From the cell containing the given text, extract its center point as (x, y) coordinate. 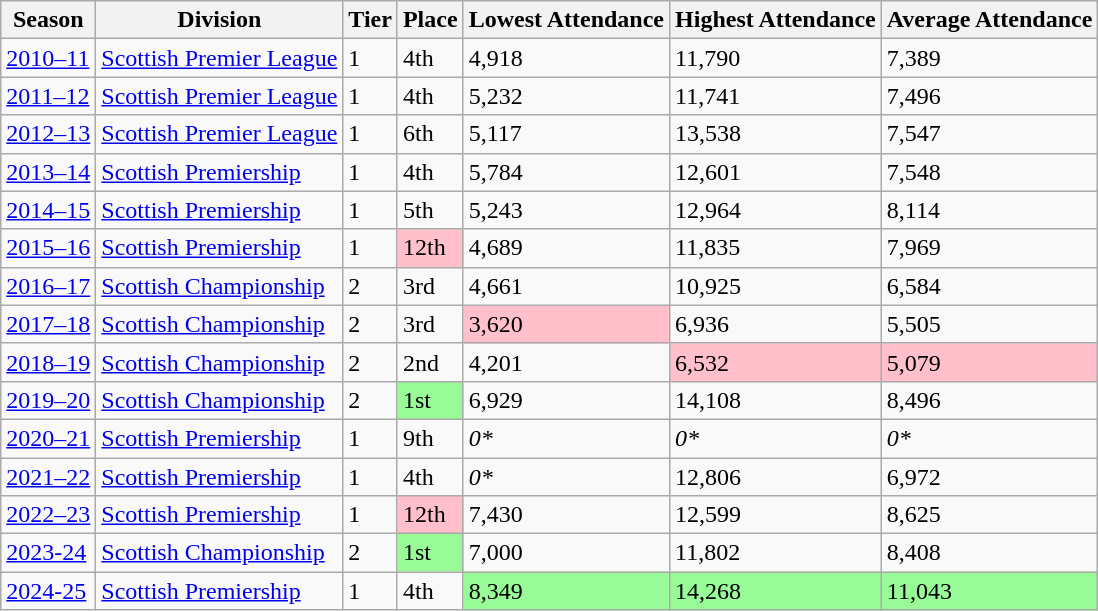
Highest Attendance (776, 20)
12,806 (776, 477)
7,389 (990, 58)
6th (430, 134)
8,114 (990, 210)
7,547 (990, 134)
2024-25 (48, 591)
3,620 (566, 324)
14,268 (776, 591)
2018–19 (48, 362)
4,689 (566, 248)
11,043 (990, 591)
5,784 (566, 172)
8,349 (566, 591)
6,936 (776, 324)
13,538 (776, 134)
7,548 (990, 172)
Season (48, 20)
2023-24 (48, 553)
12,964 (776, 210)
5,505 (990, 324)
12,601 (776, 172)
2011–12 (48, 96)
12,599 (776, 515)
4,661 (566, 286)
2019–20 (48, 400)
6,929 (566, 400)
6,972 (990, 477)
2021–22 (48, 477)
2012–13 (48, 134)
5,243 (566, 210)
9th (430, 438)
2017–18 (48, 324)
14,108 (776, 400)
7,969 (990, 248)
11,835 (776, 248)
7,000 (566, 553)
2013–14 (48, 172)
7,430 (566, 515)
11,790 (776, 58)
2020–21 (48, 438)
8,625 (990, 515)
Division (220, 20)
Average Attendance (990, 20)
6,532 (776, 362)
2014–15 (48, 210)
2nd (430, 362)
8,408 (990, 553)
Lowest Attendance (566, 20)
2010–11 (48, 58)
2016–17 (48, 286)
6,584 (990, 286)
4,918 (566, 58)
Place (430, 20)
5,232 (566, 96)
5th (430, 210)
2022–23 (48, 515)
4,201 (566, 362)
11,802 (776, 553)
10,925 (776, 286)
5,079 (990, 362)
11,741 (776, 96)
2015–16 (48, 248)
5,117 (566, 134)
8,496 (990, 400)
7,496 (990, 96)
Tier (370, 20)
